Pinpoint the cell where the given text exists, returning its (X, Y) midpoint coordinate. 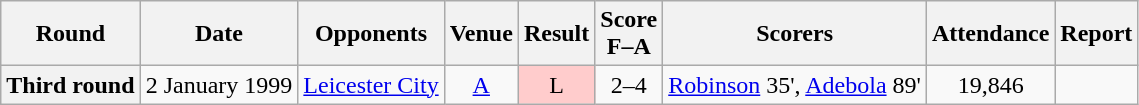
Leicester City (371, 85)
Result (556, 34)
19,846 (990, 85)
Robinson 35', Adebola 89' (795, 85)
Report (1096, 34)
Venue (481, 34)
Opponents (371, 34)
2–4 (629, 85)
Round (70, 34)
A (481, 85)
Attendance (990, 34)
ScoreF–A (629, 34)
Date (219, 34)
Third round (70, 85)
2 January 1999 (219, 85)
L (556, 85)
Scorers (795, 34)
